Extract the (x, y) coordinate from the center of the cell holding the provided text.  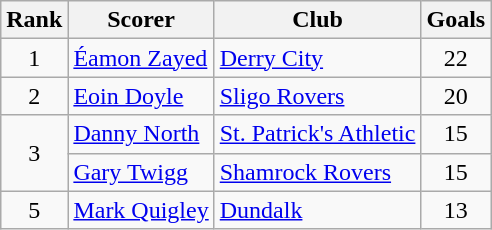
Club (318, 20)
22 (456, 58)
20 (456, 96)
13 (456, 210)
Rank (34, 20)
3 (34, 153)
Derry City (318, 58)
1 (34, 58)
Gary Twigg (141, 172)
Dundalk (318, 210)
Scorer (141, 20)
Eoin Doyle (141, 96)
Shamrock Rovers (318, 172)
St. Patrick's Athletic (318, 134)
Danny North (141, 134)
2 (34, 96)
5 (34, 210)
Mark Quigley (141, 210)
Goals (456, 20)
Sligo Rovers (318, 96)
Éamon Zayed (141, 58)
